Find where the given text appears and provide that cell's center as [x, y] coordinate. 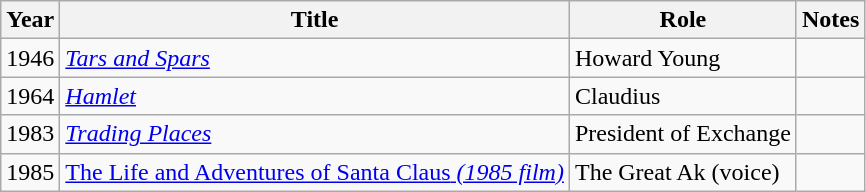
The Great Ak (voice) [682, 172]
1983 [30, 134]
Howard Young [682, 58]
1946 [30, 58]
1964 [30, 96]
Tars and Spars [315, 58]
Role [682, 20]
Hamlet [315, 96]
1985 [30, 172]
Claudius [682, 96]
Trading Places [315, 134]
President of Exchange [682, 134]
Notes [830, 20]
Year [30, 20]
The Life and Adventures of Santa Claus (1985 film) [315, 172]
Title [315, 20]
